Return (X, Y) of the center of cell containing provided text 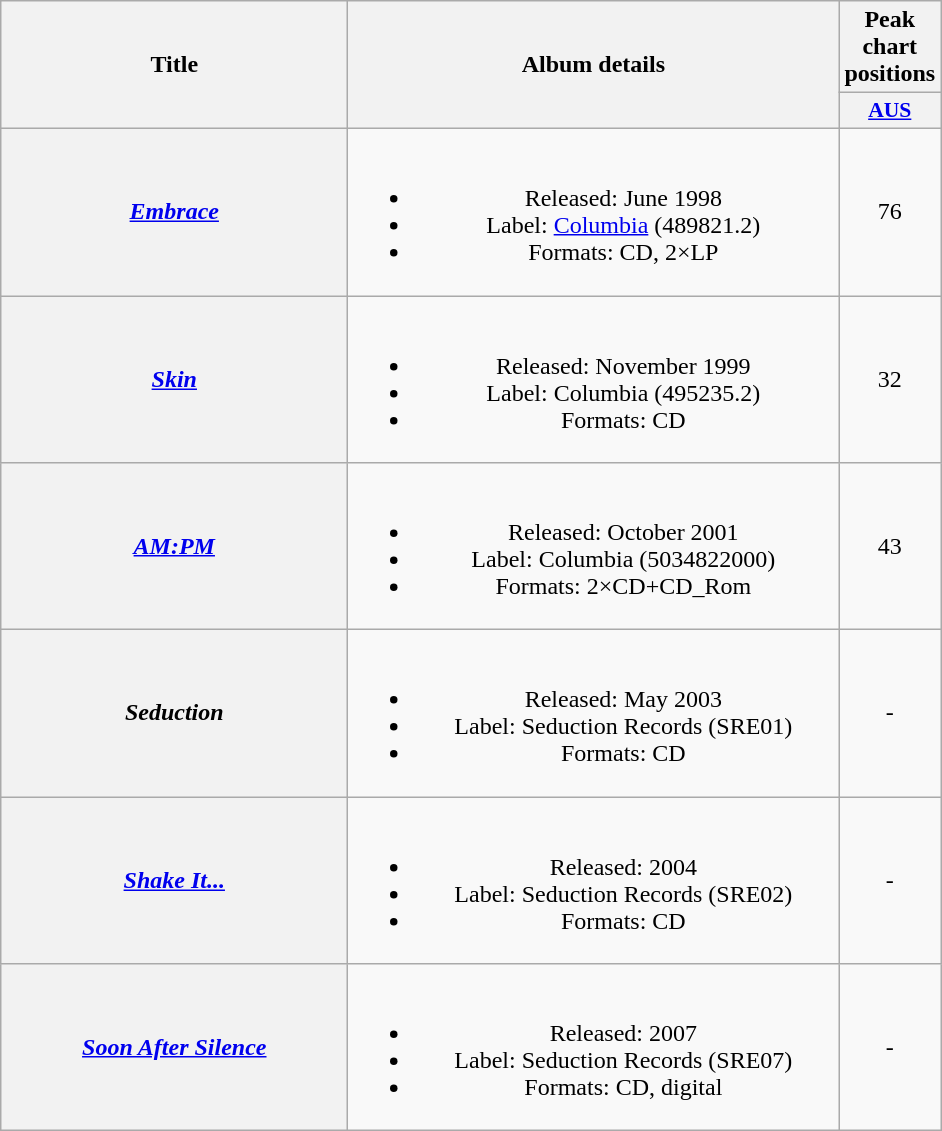
Shake It... (174, 880)
Released: 2007Label: Seduction Records (SRE07)Formats: CD, digital (594, 1048)
Title (174, 65)
AUS (890, 111)
32 (890, 380)
Soon After Silence (174, 1048)
43 (890, 546)
Album details (594, 65)
Released: May 2003Label: Seduction Records (SRE01)Formats: CD (594, 714)
Released: 2004Label: Seduction Records (SRE02)Formats: CD (594, 880)
Released: November 1999Label: Columbia (495235.2)Formats: CD (594, 380)
Released: June 1998Label: Columbia (489821.2)Formats: CD, 2×LP (594, 212)
Embrace (174, 212)
AM:PM (174, 546)
Peak chart positions (890, 47)
76 (890, 212)
Released: October 2001Label: Columbia (5034822000)Formats: 2×CD+CD_Rom (594, 546)
Skin (174, 380)
Seduction (174, 714)
